Output the (X, Y) coordinate of the center of the cell containing the given text.  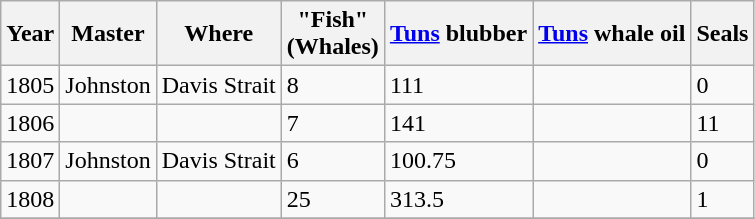
8 (332, 85)
Where (218, 34)
"Fish"(Whales) (332, 34)
100.75 (458, 161)
Seals (722, 34)
1 (722, 199)
Tuns blubber (458, 34)
25 (332, 199)
1807 (30, 161)
Master (108, 34)
111 (458, 85)
1808 (30, 199)
Year (30, 34)
1805 (30, 85)
7 (332, 123)
Tuns whale oil (612, 34)
6 (332, 161)
1806 (30, 123)
141 (458, 123)
11 (722, 123)
313.5 (458, 199)
